Detect which cell encompasses the target text, then output its (x, y) center coordinate. 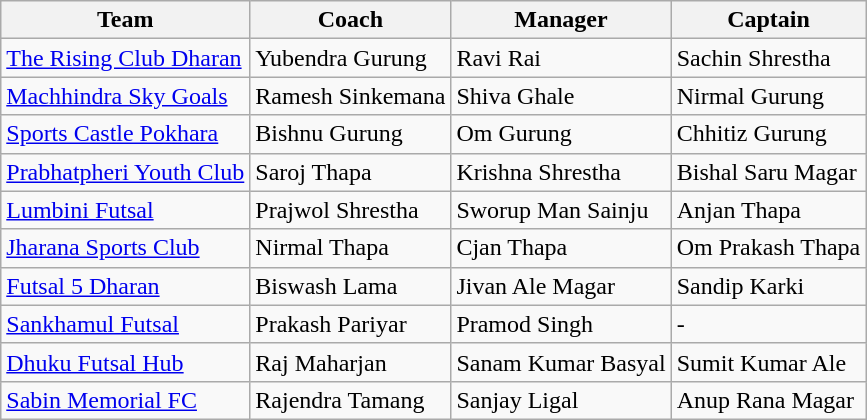
Bishal Saru Magar (768, 172)
Sabin Memorial FC (126, 400)
Biswash Lama (350, 286)
Sworup Man Sainju (561, 210)
Prajwol Shrestha (350, 210)
Cjan Thapa (561, 248)
Lumbini Futsal (126, 210)
Krishna Shrestha (561, 172)
Machhindra Sky Goals (126, 96)
Team (126, 20)
The Rising Club Dharan (126, 58)
Jivan Ale Magar (561, 286)
Raj Maharjan (350, 362)
Ravi Rai (561, 58)
Prabhatpheri Youth Club (126, 172)
Nirmal Thapa (350, 248)
Dhuku Futsal Hub (126, 362)
Rajendra Tamang (350, 400)
Manager (561, 20)
Coach (350, 20)
Yubendra Gurung (350, 58)
Sanjay Ligal (561, 400)
Sandip Karki (768, 286)
Chhitiz Gurung (768, 134)
Shiva Ghale (561, 96)
Sankhamul Futsal (126, 324)
- (768, 324)
Saroj Thapa (350, 172)
Sanam Kumar Basyal (561, 362)
Om Prakash Thapa (768, 248)
Captain (768, 20)
Prakash Pariyar (350, 324)
Om Gurung (561, 134)
Pramod Singh (561, 324)
Bishnu Gurung (350, 134)
Jharana Sports Club (126, 248)
Ramesh Sinkemana (350, 96)
Nirmal Gurung (768, 96)
Sumit Kumar Ale (768, 362)
Futsal 5 Dharan (126, 286)
Sachin Shrestha (768, 58)
Anup Rana Magar (768, 400)
Sports Castle Pokhara (126, 134)
Anjan Thapa (768, 210)
